Return [X, Y] of the center of cell containing provided text 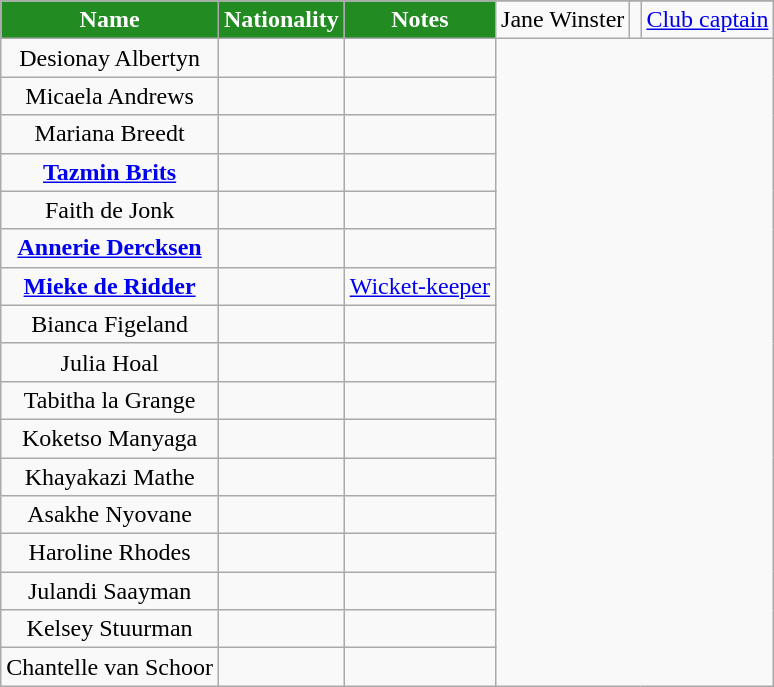
Haroline Rhodes [110, 553]
Kelsey Stuurman [110, 629]
Mieke de Ridder [110, 286]
Bianca Figeland [110, 324]
Name [110, 20]
Micaela Andrews [110, 96]
Koketso Manyaga [110, 438]
Tabitha la Grange [110, 400]
Julandi Saayman [110, 591]
Jane Winster [563, 20]
Asakhe Nyovane [110, 515]
Notes [420, 20]
Khayakazi Mathe [110, 477]
Club captain [708, 20]
Mariana Breedt [110, 134]
Chantelle van Schoor [110, 667]
Annerie Dercksen [110, 248]
Nationality [281, 20]
Julia Hoal [110, 362]
Desionay Albertyn [110, 58]
Tazmin Brits [110, 172]
Faith de Jonk [110, 210]
Wicket-keeper [420, 286]
